Locate the cell with the specified text and output its (x, y) center coordinate. 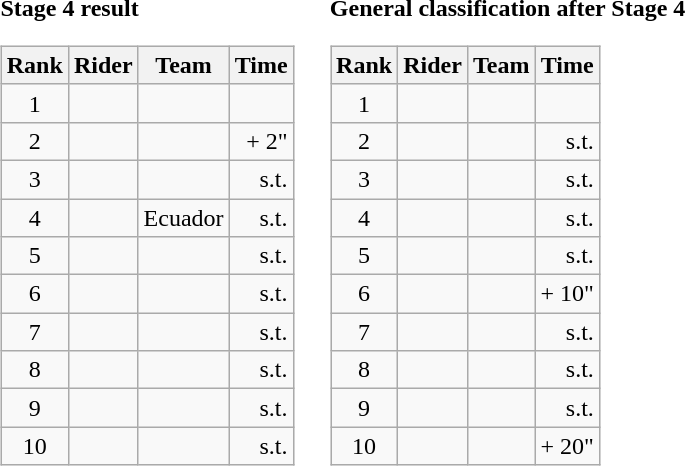
+ 10" (567, 294)
+ 20" (567, 446)
Ecuador (184, 217)
+ 2" (261, 141)
